Return the (x, y) coordinate for the center point of the cell that contains the specified text.  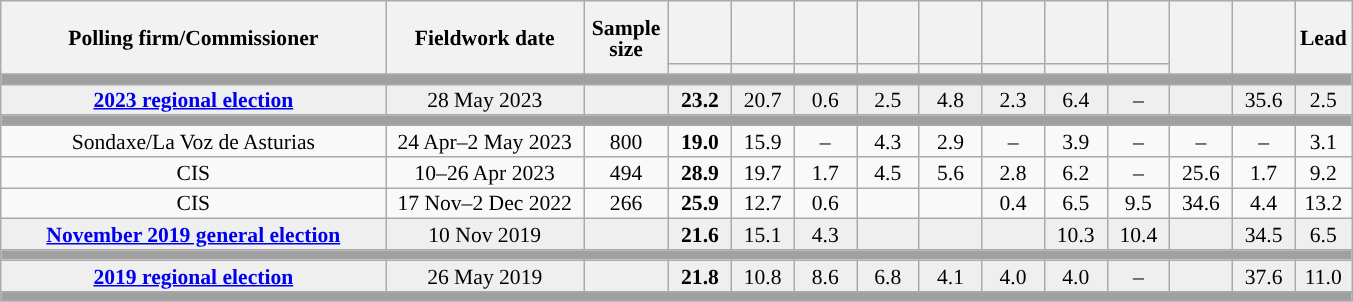
25.6 (1202, 172)
Lead (1324, 38)
2019 regional election (194, 276)
0.4 (1014, 204)
9.2 (1324, 172)
10.3 (1076, 234)
35.6 (1264, 100)
9.5 (1138, 204)
26 May 2019 (485, 276)
November 2019 general election (194, 234)
Sondaxe/La Voz de Asturias (194, 142)
494 (626, 172)
20.7 (762, 100)
28 May 2023 (485, 100)
11.0 (1324, 276)
4.4 (1264, 204)
3.9 (1076, 142)
266 (626, 204)
15.1 (762, 234)
12.7 (762, 204)
800 (626, 142)
21.8 (700, 276)
23.2 (700, 100)
24 Apr–2 May 2023 (485, 142)
2.3 (1014, 100)
6.2 (1076, 172)
37.6 (1264, 276)
28.9 (700, 172)
2023 regional election (194, 100)
8.6 (826, 276)
10 Nov 2019 (485, 234)
13.2 (1324, 204)
15.9 (762, 142)
3.1 (1324, 142)
6.4 (1076, 100)
34.5 (1264, 234)
Polling firm/Commissioner (194, 38)
4.5 (888, 172)
19.0 (700, 142)
10.4 (1138, 234)
25.9 (700, 204)
6.8 (888, 276)
2.9 (950, 142)
5.6 (950, 172)
34.6 (1202, 204)
19.7 (762, 172)
2.8 (1014, 172)
Fieldwork date (485, 38)
4.1 (950, 276)
21.6 (700, 234)
10–26 Apr 2023 (485, 172)
10.8 (762, 276)
4.8 (950, 100)
17 Nov–2 Dec 2022 (485, 204)
Sample size (626, 38)
